Search for the cell housing the specified text and yield its [x, y] center coordinate. 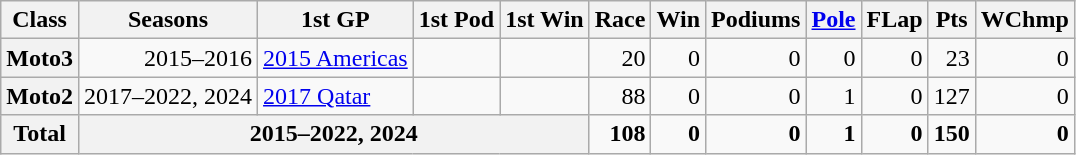
1st GP [336, 20]
Class [40, 20]
2015 Americas [336, 58]
Moto2 [40, 96]
Total [40, 134]
Moto3 [40, 58]
Pts [952, 20]
Podiums [756, 20]
2015–2016 [168, 58]
88 [620, 96]
WChmp [1024, 20]
2017–2022, 2024 [168, 96]
20 [620, 58]
Win [678, 20]
2017 Qatar [336, 96]
23 [952, 58]
Race [620, 20]
108 [620, 134]
2015–2022, 2024 [334, 134]
150 [952, 134]
Seasons [168, 20]
FLap [894, 20]
127 [952, 96]
1st Win [545, 20]
Pole [834, 20]
1st Pod [456, 20]
